For the text-containing cell, return its midpoint in (X, Y) coordinate format. 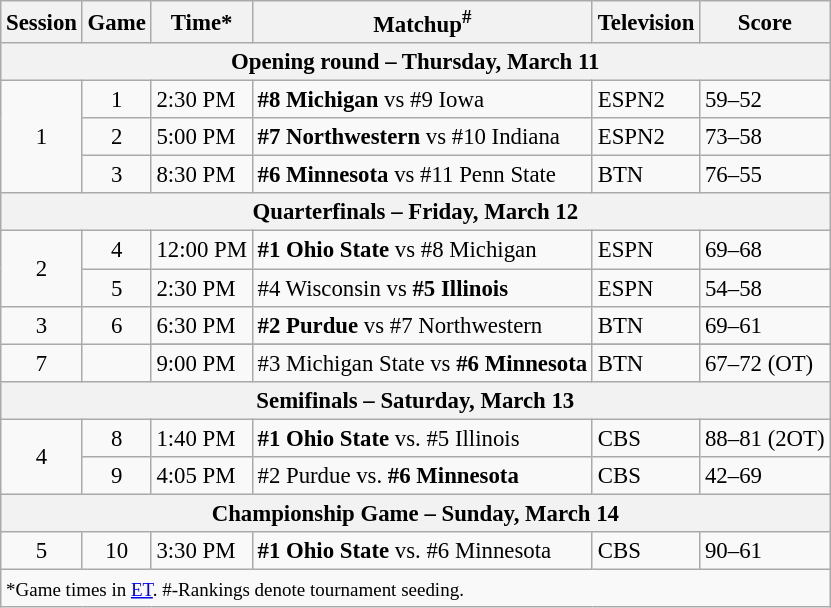
Session (42, 22)
*Game times in ET. #-Rankings denote tournament seeding. (416, 588)
7 (42, 363)
5:00 PM (202, 137)
#7 Northwestern vs #10 Indiana (422, 137)
#1 Ohio State vs. #5 Illinois (422, 438)
8:30 PM (202, 175)
76–55 (765, 175)
Time* (202, 22)
67–72 (OT) (765, 363)
9 (116, 476)
69–61 (765, 325)
Score (765, 22)
Matchup# (422, 22)
3:30 PM (202, 551)
Television (646, 22)
59–52 (765, 100)
42–69 (765, 476)
88–81 (2OT) (765, 438)
#4 Wisconsin vs #5 Illinois (422, 288)
4:05 PM (202, 476)
1:40 PM (202, 438)
#2 Purdue vs. #6 Minnesota (422, 476)
10 (116, 551)
Quarterfinals – Friday, March 12 (416, 213)
12:00 PM (202, 250)
#2 Purdue vs #7 Northwestern (422, 325)
#8 Michigan vs #9 Iowa (422, 100)
Game (116, 22)
#1 Ohio State vs #8 Michigan (422, 250)
6 (116, 325)
69–68 (765, 250)
54–58 (765, 288)
#6 Minnesota vs #11 Penn State (422, 175)
Championship Game – Sunday, March 14 (416, 513)
8 (116, 438)
9:00 PM (202, 363)
73–58 (765, 137)
6:30 PM (202, 325)
Semifinals – Saturday, March 13 (416, 400)
90–61 (765, 551)
#1 Ohio State vs. #6 Minnesota (422, 551)
Opening round – Thursday, March 11 (416, 62)
#3 Michigan State vs #6 Minnesota (422, 363)
